Detect which cell encompasses the target text, then output its [x, y] center coordinate. 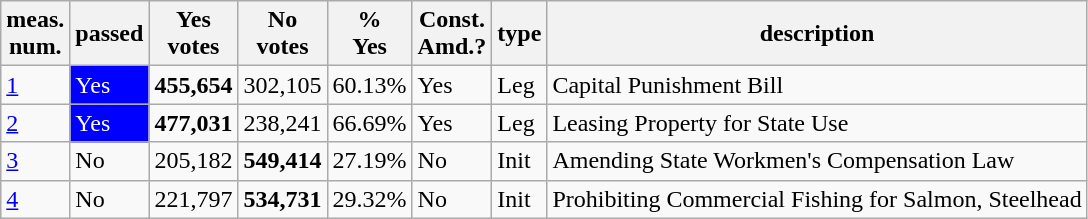
4 [36, 199]
205,182 [194, 161]
Leasing Property for State Use [817, 123]
Novotes [282, 34]
type [520, 34]
passed [110, 34]
Capital Punishment Bill [817, 85]
3 [36, 161]
238,241 [282, 123]
66.69% [370, 123]
29.32% [370, 199]
27.19% [370, 161]
Const.Amd.? [452, 34]
2 [36, 123]
1 [36, 85]
meas.num. [36, 34]
60.13% [370, 85]
477,031 [194, 123]
description [817, 34]
549,414 [282, 161]
302,105 [282, 85]
%Yes [370, 34]
Amending State Workmen's Compensation Law [817, 161]
455,654 [194, 85]
Yesvotes [194, 34]
534,731 [282, 199]
Prohibiting Commercial Fishing for Salmon, Steelhead [817, 199]
221,797 [194, 199]
